Provide the (X, Y) coordinate of the cell's center where the given text is located.  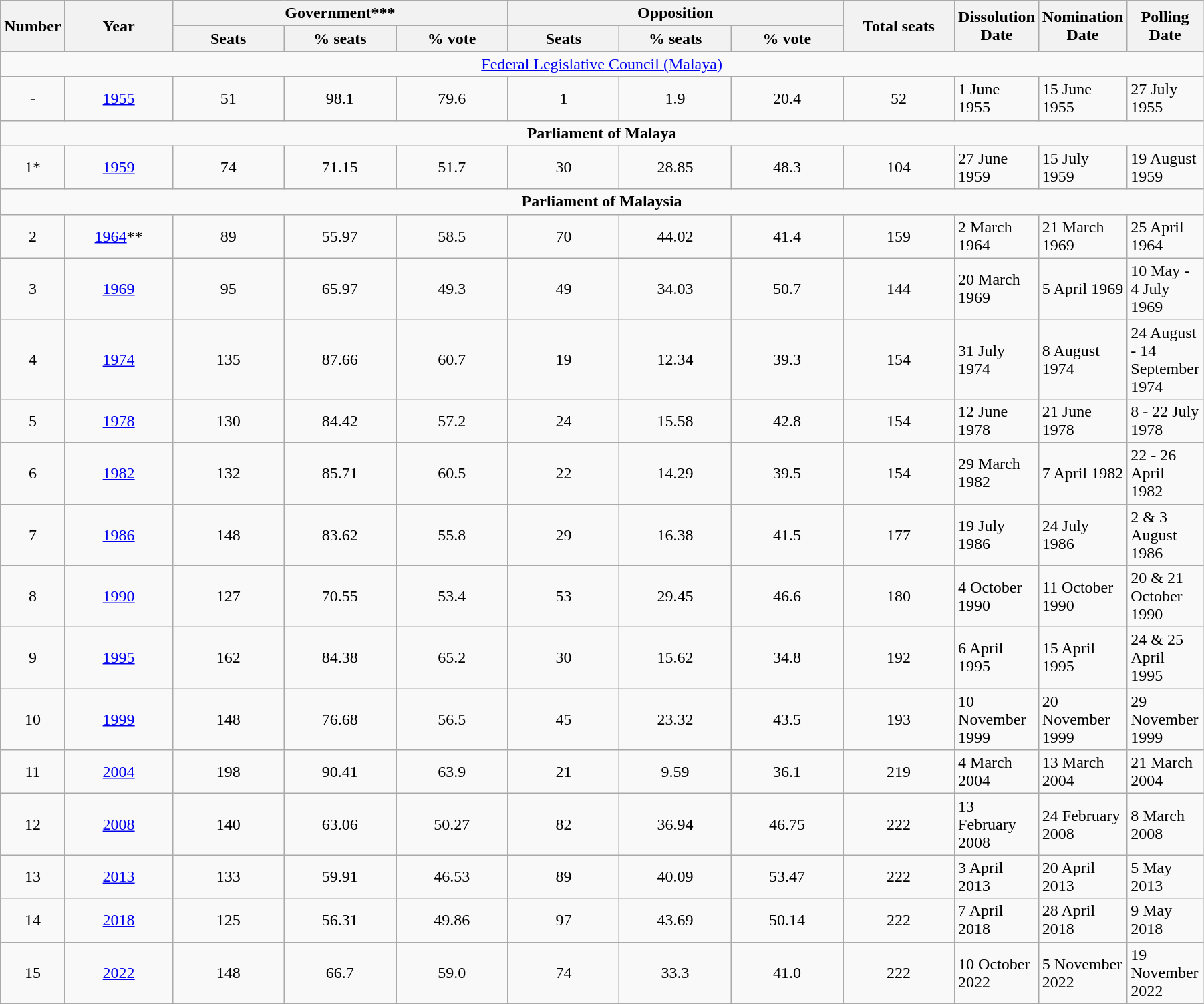
22 - 26 April 1982 (1165, 473)
97 (564, 921)
10 (33, 719)
33.3 (675, 973)
16.38 (675, 534)
177 (899, 534)
11 (33, 772)
29 November 1999 (1165, 719)
7 (33, 534)
20 March 1969 (997, 289)
2022 (119, 973)
28.85 (675, 167)
10 October 2022 (997, 973)
13 February 2008 (997, 824)
144 (899, 289)
39.3 (787, 359)
1959 (119, 167)
219 (899, 772)
24 February 2008 (1082, 824)
10 November 1999 (997, 719)
70.55 (339, 597)
85.71 (339, 473)
7 April 2018 (997, 921)
1995 (119, 658)
1964** (119, 236)
1.9 (675, 99)
36.1 (787, 772)
4 October 1990 (997, 597)
192 (899, 658)
4 March 2004 (997, 772)
7 April 1982 (1082, 473)
15 April 1995 (1082, 658)
4 (33, 359)
42.8 (787, 421)
9 May 2018 (1165, 921)
14.29 (675, 473)
51 (229, 99)
55.8 (452, 534)
25 April 1964 (1165, 236)
Year (119, 26)
193 (899, 719)
Opposition (675, 13)
1990 (119, 597)
53.47 (787, 876)
22 (564, 473)
12 June 1978 (997, 421)
58.5 (452, 236)
49 (564, 289)
20 April 2013 (1082, 876)
13 (33, 876)
2004 (119, 772)
44.02 (675, 236)
1999 (119, 719)
2 March 1964 (997, 236)
2 (33, 236)
52 (899, 99)
82 (564, 824)
84.38 (339, 658)
132 (229, 473)
15 June 1955 (1082, 99)
8 - 22 July 1978 (1165, 421)
46.6 (787, 597)
2008 (119, 824)
162 (229, 658)
49.86 (452, 921)
56.5 (452, 719)
24 & 25 April 1995 (1165, 658)
24 July 1986 (1082, 534)
23.32 (675, 719)
50.27 (452, 824)
1955 (119, 99)
60.5 (452, 473)
19 August 1959 (1165, 167)
27 June 1959 (997, 167)
46.75 (787, 824)
Parliament of Malaya (602, 133)
29 (564, 534)
140 (229, 824)
130 (229, 421)
198 (229, 772)
50.7 (787, 289)
Federal Legislative Council (Malaya) (602, 64)
5 April 1969 (1082, 289)
21 (564, 772)
1* (33, 167)
71.15 (339, 167)
41.0 (787, 973)
65.97 (339, 289)
14 (33, 921)
29 March 1982 (997, 473)
55.97 (339, 236)
NominationDate (1082, 26)
1 June 1955 (997, 99)
5 (33, 421)
49.3 (452, 289)
6 (33, 473)
53.4 (452, 597)
39.5 (787, 473)
24 (564, 421)
90.41 (339, 772)
3 (33, 289)
59.91 (339, 876)
21 June 1978 (1082, 421)
98.1 (339, 99)
21 March 2004 (1165, 772)
66.7 (339, 973)
1982 (119, 473)
Dissolution Date (997, 26)
29.45 (675, 597)
19 July 1986 (997, 534)
20 November 1999 (1082, 719)
1974 (119, 359)
70 (564, 236)
5 November 2022 (1082, 973)
13 March 2004 (1082, 772)
12.34 (675, 359)
20.4 (787, 99)
15.58 (675, 421)
41.5 (787, 534)
127 (229, 597)
125 (229, 921)
Number (33, 26)
8 (33, 597)
20 & 21 October 1990 (1165, 597)
Government*** (340, 13)
31 July 1974 (997, 359)
104 (899, 167)
133 (229, 876)
84.42 (339, 421)
60.7 (452, 359)
9.59 (675, 772)
46.53 (452, 876)
76.68 (339, 719)
10 May - 4 July 1969 (1165, 289)
28 April 2018 (1082, 921)
45 (564, 719)
40.09 (675, 876)
135 (229, 359)
63.06 (339, 824)
79.6 (452, 99)
43.69 (675, 921)
Total seats (899, 26)
51.7 (452, 167)
1978 (119, 421)
56.31 (339, 921)
57.2 (452, 421)
- (33, 99)
15 July 1959 (1082, 167)
19 November 2022 (1165, 973)
50.14 (787, 921)
2 & 3 August 1986 (1165, 534)
95 (229, 289)
2018 (119, 921)
8 March 2008 (1165, 824)
Parliament of Malaysia (602, 202)
1986 (119, 534)
48.3 (787, 167)
53 (564, 597)
9 (33, 658)
59.0 (452, 973)
65.2 (452, 658)
1 (564, 99)
34.03 (675, 289)
83.62 (339, 534)
8 August 1974 (1082, 359)
2013 (119, 876)
Polling Date (1165, 26)
19 (564, 359)
6 April 1995 (997, 658)
12 (33, 824)
3 April 2013 (997, 876)
43.5 (787, 719)
63.9 (452, 772)
180 (899, 597)
24 August - 14 September 1974 (1165, 359)
15 (33, 973)
21 March 1969 (1082, 236)
1969 (119, 289)
34.8 (787, 658)
5 May 2013 (1165, 876)
15.62 (675, 658)
159 (899, 236)
41.4 (787, 236)
11 October 1990 (1082, 597)
87.66 (339, 359)
36.94 (675, 824)
27 July 1955 (1165, 99)
